Locate the cell with the specified text and output its [x, y] center coordinate. 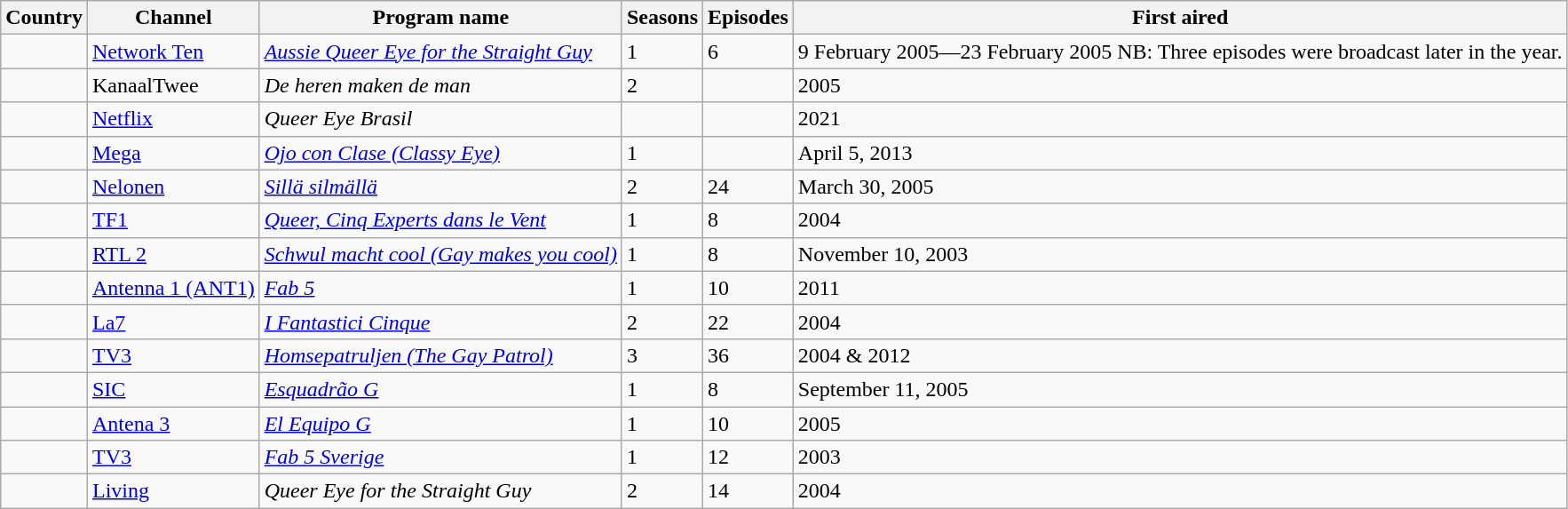
2021 [1180, 119]
Nelonen [173, 187]
Queer Eye Brasil [440, 119]
Episodes [748, 18]
RTL 2 [173, 254]
Living [173, 491]
First aired [1180, 18]
Channel [173, 18]
Queer Eye for the Straight Guy [440, 491]
Homsepatruljen (The Gay Patrol) [440, 355]
I Fantastici Cinque [440, 322]
La7 [173, 322]
March 30, 2005 [1180, 187]
22 [748, 322]
9 February 2005—23 February 2005 NB: Three episodes were broadcast later in the year. [1180, 52]
2011 [1180, 288]
Esquadrão G [440, 389]
Queer, Cinq Experts dans le Vent [440, 220]
El Equipo G [440, 424]
2004 & 2012 [1180, 355]
Mega [173, 153]
Netflix [173, 119]
12 [748, 457]
Network Ten [173, 52]
Ojo con Clase (Classy Eye) [440, 153]
Schwul macht cool (Gay makes you cool) [440, 254]
De heren maken de man [440, 85]
September 11, 2005 [1180, 389]
TF1 [173, 220]
Country [44, 18]
Fab 5 Sverige [440, 457]
Sillä silmällä [440, 187]
Antenna 1 (ANT1) [173, 288]
36 [748, 355]
KanaalTwee [173, 85]
Aussie Queer Eye for the Straight Guy [440, 52]
Seasons [662, 18]
2003 [1180, 457]
SIC [173, 389]
November 10, 2003 [1180, 254]
3 [662, 355]
Fab 5 [440, 288]
Antena 3 [173, 424]
April 5, 2013 [1180, 153]
24 [748, 187]
6 [748, 52]
Program name [440, 18]
14 [748, 491]
